Output the (X, Y) coordinate of the center of the cell containing the given text.  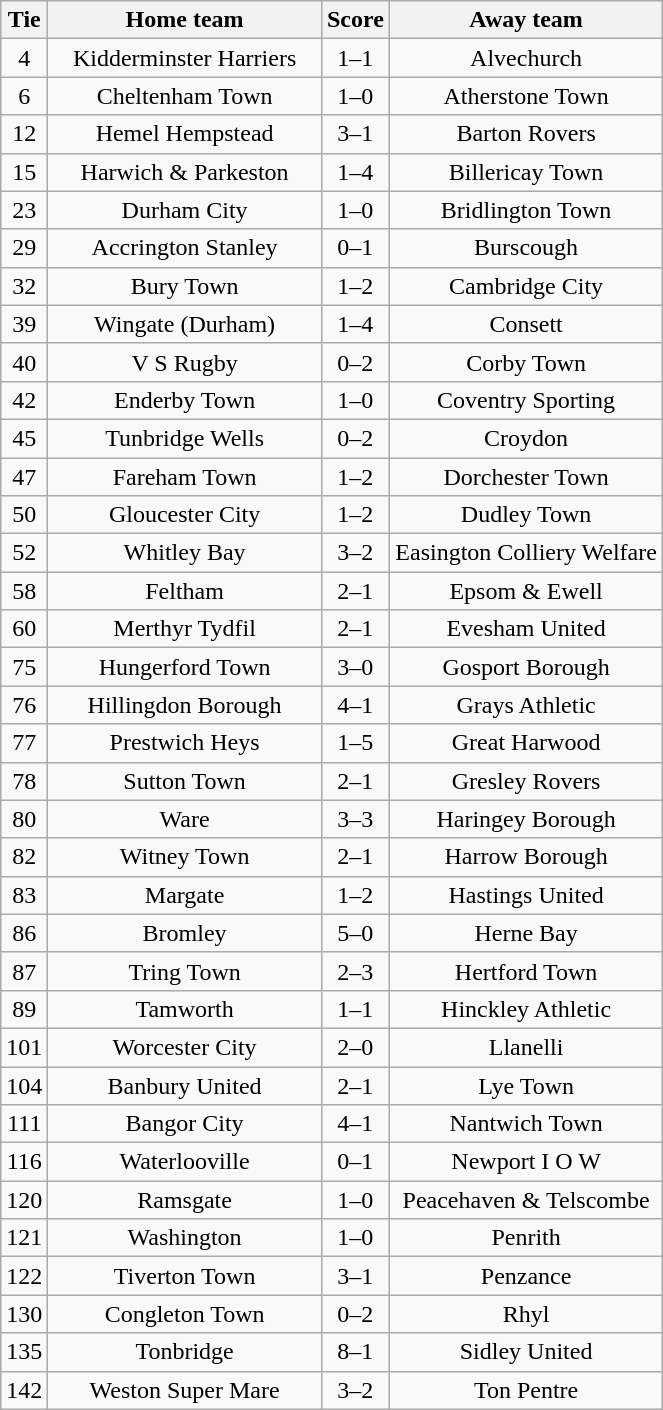
Tamworth (185, 1009)
Gloucester City (185, 515)
Feltham (185, 591)
Tunbridge Wells (185, 438)
32 (24, 286)
Bromley (185, 933)
Billericay Town (526, 172)
Alvechurch (526, 58)
Consett (526, 324)
Ramsgate (185, 1200)
Gosport Borough (526, 667)
Dorchester Town (526, 477)
Bridlington Town (526, 210)
130 (24, 1314)
82 (24, 857)
39 (24, 324)
142 (24, 1390)
80 (24, 819)
120 (24, 1200)
Cheltenham Town (185, 96)
Witney Town (185, 857)
60 (24, 629)
Croydon (526, 438)
Away team (526, 20)
52 (24, 553)
104 (24, 1085)
Enderby Town (185, 400)
76 (24, 705)
40 (24, 362)
78 (24, 781)
4 (24, 58)
Corby Town (526, 362)
Worcester City (185, 1047)
Waterlooville (185, 1162)
5–0 (355, 933)
Banbury United (185, 1085)
Easington Colliery Welfare (526, 553)
Bangor City (185, 1124)
Score (355, 20)
Harrow Borough (526, 857)
Merthyr Tydfil (185, 629)
3–3 (355, 819)
Hillingdon Borough (185, 705)
50 (24, 515)
29 (24, 248)
Coventry Sporting (526, 400)
Newport I O W (526, 1162)
Hertford Town (526, 971)
2–0 (355, 1047)
Nantwich Town (526, 1124)
Fareham Town (185, 477)
Hungerford Town (185, 667)
77 (24, 743)
Congleton Town (185, 1314)
Peacehaven & Telscombe (526, 1200)
111 (24, 1124)
15 (24, 172)
Weston Super Mare (185, 1390)
86 (24, 933)
Penzance (526, 1276)
101 (24, 1047)
Burscough (526, 248)
Prestwich Heys (185, 743)
3–0 (355, 667)
42 (24, 400)
Tonbridge (185, 1352)
Herne Bay (526, 933)
Epsom & Ewell (526, 591)
Wingate (Durham) (185, 324)
Evesham United (526, 629)
47 (24, 477)
Llanelli (526, 1047)
Lye Town (526, 1085)
122 (24, 1276)
Durham City (185, 210)
Harwich & Parkeston (185, 172)
121 (24, 1238)
Hemel Hempstead (185, 134)
Tring Town (185, 971)
Penrith (526, 1238)
Hinckley Athletic (526, 1009)
Washington (185, 1238)
75 (24, 667)
Ton Pentre (526, 1390)
Dudley Town (526, 515)
8–1 (355, 1352)
Bury Town (185, 286)
Rhyl (526, 1314)
Gresley Rovers (526, 781)
Barton Rovers (526, 134)
Home team (185, 20)
83 (24, 895)
Hastings United (526, 895)
Sutton Town (185, 781)
116 (24, 1162)
Whitley Bay (185, 553)
89 (24, 1009)
6 (24, 96)
1–5 (355, 743)
Great Harwood (526, 743)
23 (24, 210)
58 (24, 591)
Atherstone Town (526, 96)
Tie (24, 20)
Kidderminster Harriers (185, 58)
2–3 (355, 971)
87 (24, 971)
Sidley United (526, 1352)
Haringey Borough (526, 819)
Cambridge City (526, 286)
V S Rugby (185, 362)
12 (24, 134)
Ware (185, 819)
Margate (185, 895)
Accrington Stanley (185, 248)
135 (24, 1352)
45 (24, 438)
Tiverton Town (185, 1276)
Grays Athletic (526, 705)
